Determine the [X, Y] coordinate at the center of the cell enclosing the given text.  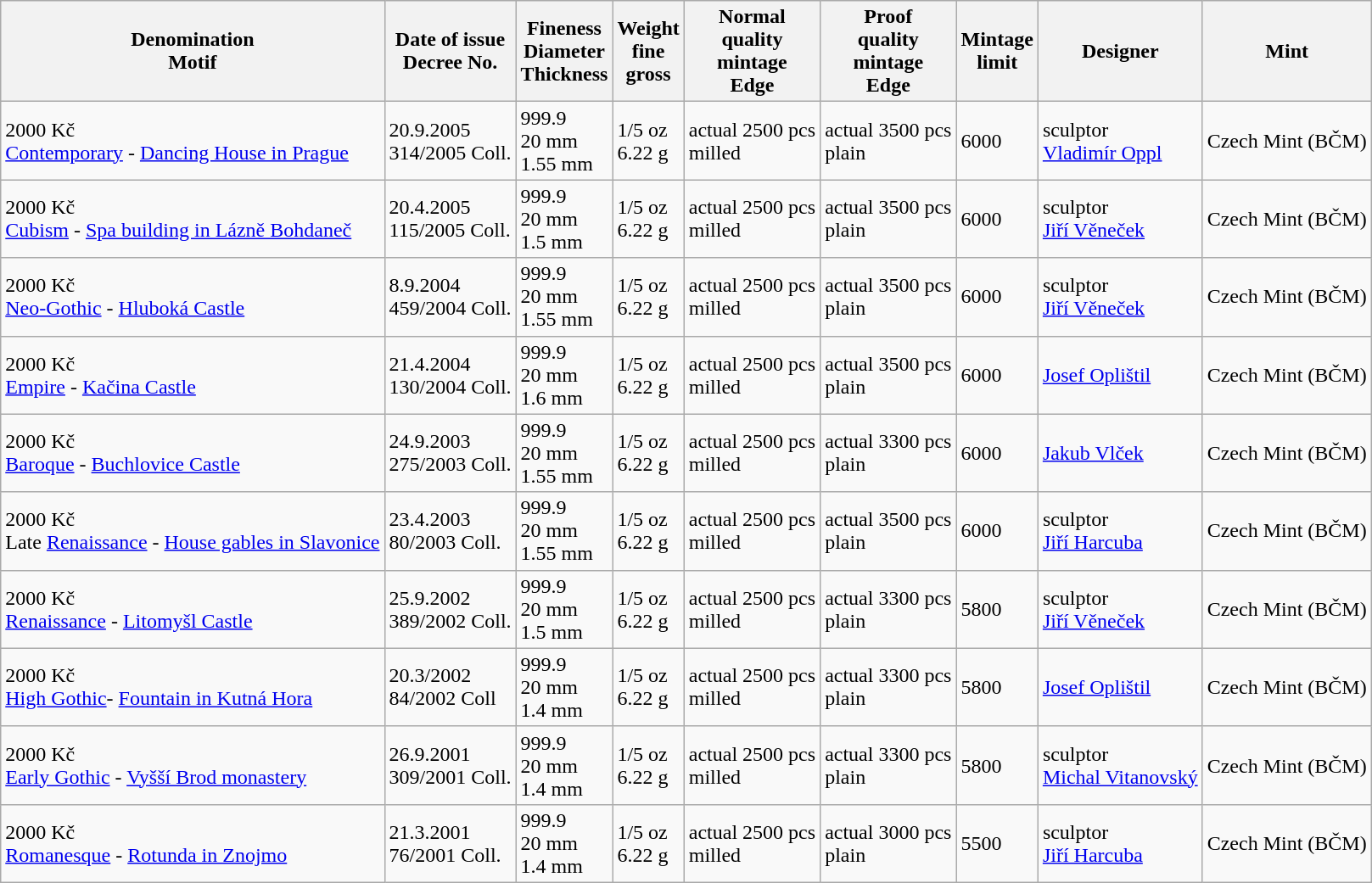
999.920 mm1.6 mm [564, 375]
Date of issueDecree No. [450, 51]
2000 KčEmpire - Kačina Castle [193, 375]
2000 KčBaroque - Buchlovice Castle [193, 453]
Weightfinegross [648, 51]
8.9.2004459/2004 Coll. [450, 297]
sculptorVladimír Oppl [1120, 141]
2000 KčNeo-Gothic - Hluboká Castle [193, 297]
2000 KčRomanesque - Rotunda in Znojmo [193, 843]
20.3/200284/2002 Coll [450, 687]
Jakub Vlček [1120, 453]
20.9.2005314/2005 Coll. [450, 141]
Mintagelimit [997, 51]
ProofqualitymintageEdge [888, 51]
5500 [997, 843]
2000 KčHigh Gothic- Fountain in Kutná Hora [193, 687]
sculptorMichal Vitanovský [1120, 765]
24.9.2003275/2003 Coll. [450, 453]
actual 3000 pcsplain [888, 843]
25.9.2002389/2002 Coll. [450, 609]
DenominationMotif [193, 51]
Designer [1120, 51]
FinenessDiameterThickness [564, 51]
23.4.200380/2003 Coll. [450, 531]
26.9.2001309/2001 Coll. [450, 765]
2000 KčCubism - Spa building in Lázně Bohdaneč [193, 219]
NormalqualitymintageEdge [752, 51]
20.4.2005115/2005 Coll. [450, 219]
2000 KčRenaissance - Litomyšl Castle [193, 609]
21.4.2004130/2004 Coll. [450, 375]
21.3.200176/2001 Coll. [450, 843]
2000 KčEarly Gothic - Vyšší Brod monastery [193, 765]
2000 KčContemporary - Dancing House in Prague [193, 141]
Mint [1286, 51]
2000 KčLate Renaissance - House gables in Slavonice [193, 531]
